Capture the cell that displays the provided text and extract its [X, Y] central coordinate. 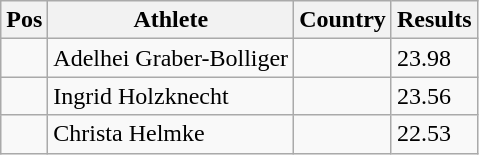
Pos [24, 20]
Results [434, 20]
Christa Helmke [171, 134]
23.98 [434, 58]
22.53 [434, 134]
Adelhei Graber-Bolliger [171, 58]
Country [343, 20]
Athlete [171, 20]
Ingrid Holzknecht [171, 96]
23.56 [434, 96]
